From the cell containing the given text, extract its center point as [x, y] coordinate. 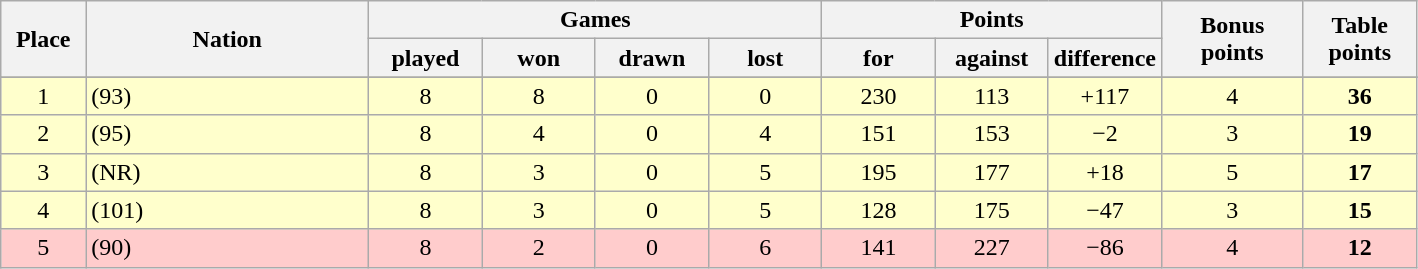
difference [1104, 58]
Tablepoints [1360, 39]
for [878, 58]
6 [766, 248]
17 [1360, 172]
against [992, 58]
played [426, 58]
12 [1360, 248]
−47 [1104, 210]
(90) [228, 248]
151 [878, 134]
won [538, 58]
(93) [228, 96]
227 [992, 248]
1 [44, 96]
+117 [1104, 96]
141 [878, 248]
153 [992, 134]
128 [878, 210]
177 [992, 172]
Nation [228, 39]
230 [878, 96]
(101) [228, 210]
(95) [228, 134]
36 [1360, 96]
Games [596, 20]
−2 [1104, 134]
195 [878, 172]
Points [992, 20]
(NR) [228, 172]
19 [1360, 134]
Bonuspoints [1233, 39]
175 [992, 210]
+18 [1104, 172]
113 [992, 96]
drawn [652, 58]
15 [1360, 210]
−86 [1104, 248]
lost [766, 58]
Place [44, 39]
